Locate the cell with the specified text and output its [X, Y] center coordinate. 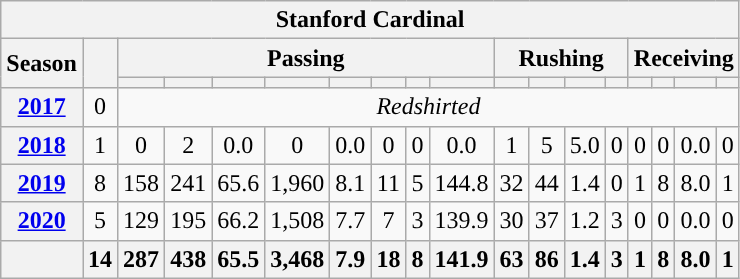
1,508 [298, 221]
241 [188, 183]
11 [388, 183]
Passing [306, 58]
195 [188, 221]
438 [188, 259]
158 [142, 183]
2019 [42, 183]
287 [142, 259]
86 [546, 259]
18 [388, 259]
65.5 [238, 259]
129 [142, 221]
5.0 [584, 145]
30 [512, 221]
44 [546, 183]
2 [188, 145]
Receiving [684, 58]
3,468 [298, 259]
2018 [42, 145]
1,960 [298, 183]
2020 [42, 221]
139.9 [462, 221]
14 [100, 259]
63 [512, 259]
7.9 [350, 259]
32 [512, 183]
7.7 [350, 221]
Stanford Cardinal [370, 20]
66.2 [238, 221]
144.8 [462, 183]
2017 [42, 107]
65.6 [238, 183]
8.1 [350, 183]
37 [546, 221]
Redshirted [429, 107]
141.9 [462, 259]
Season [42, 64]
7 [388, 221]
1.2 [584, 221]
Rushing [561, 58]
